Determine the (X, Y) coordinate at the center of the cell enclosing the given text.  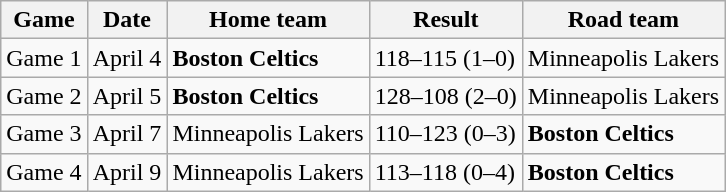
Game (44, 20)
April 5 (127, 96)
118–115 (1–0) (446, 58)
Date (127, 20)
113–118 (0–4) (446, 172)
Game 1 (44, 58)
Road team (623, 20)
128–108 (2–0) (446, 96)
Game 2 (44, 96)
April 9 (127, 172)
Game 4 (44, 172)
Result (446, 20)
Home team (268, 20)
April 7 (127, 134)
April 4 (127, 58)
Game 3 (44, 134)
110–123 (0–3) (446, 134)
